Search for the cell housing the specified text and yield its (X, Y) center coordinate. 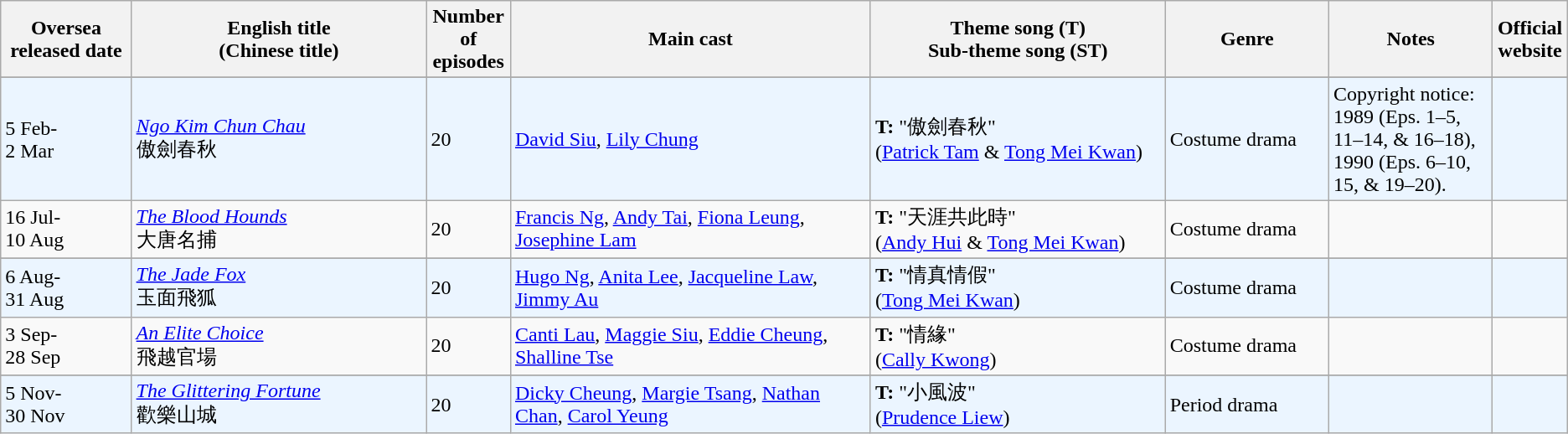
English title (Chinese title) (279, 39)
Number of episodes (469, 39)
Oversea released date (66, 39)
The Glittering Fortune 歡樂山城 (279, 405)
Francis Ng, Andy Tai, Fiona Leung, Josephine Lam (690, 230)
T: "情真情假" (Tong Mei Kwan) (1018, 287)
3 Sep- 28 Sep (66, 346)
Theme song (T) Sub-theme song (ST) (1018, 39)
5 Nov- 30 Nov (66, 405)
Notes (1411, 39)
T: "天涯共此時" (Andy Hui & Tong Mei Kwan) (1018, 230)
David Siu, Lily Chung (690, 139)
Official website (1529, 39)
An Elite Choice 飛越官場 (279, 346)
Main cast (690, 39)
Dicky Cheung, Margie Tsang, Nathan Chan, Carol Yeung (690, 405)
Ngo Kim Chun Chau 傲劍春秋 (279, 139)
Genre (1246, 39)
Canti Lau, Maggie Siu, Eddie Cheung, Shalline Tse (690, 346)
Hugo Ng, Anita Lee, Jacqueline Law, Jimmy Au (690, 287)
5 Feb- 2 Mar (66, 139)
T: "小風波" (Prudence Liew) (1018, 405)
T: "情緣" (Cally Kwong) (1018, 346)
T: "傲劍春秋" (Patrick Tam & Tong Mei Kwan) (1018, 139)
6 Aug- 31 Aug (66, 287)
Copyright notice: 1989 (Eps. 1–5, 11–14, & 16–18), 1990 (Eps. 6–10, 15, & 19–20). (1411, 139)
16 Jul- 10 Aug (66, 230)
The Jade Fox 玉面飛狐 (279, 287)
The Blood Hounds 大唐名捕 (279, 230)
Period drama (1246, 405)
